Capture the cell that displays the provided text and extract its (X, Y) central coordinate. 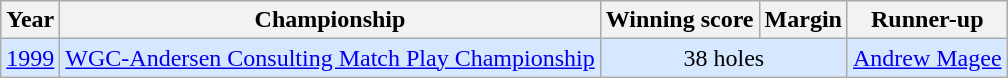
Year (30, 20)
Margin (803, 20)
WGC-Andersen Consulting Match Play Championship (330, 58)
1999 (30, 58)
38 holes (724, 58)
Winning score (680, 20)
Runner-up (927, 20)
Andrew Magee (927, 58)
Championship (330, 20)
